Find where the given text appears and provide that cell's center as (X, Y) coordinate. 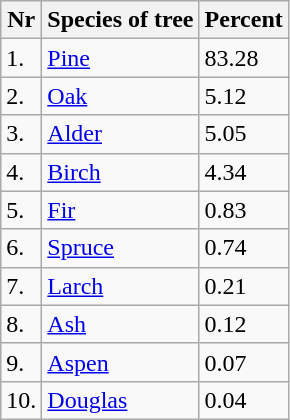
Ash (120, 324)
9. (22, 362)
Species of tree (120, 20)
Aspen (120, 362)
0.07 (244, 362)
0.74 (244, 248)
10. (22, 400)
Pine (120, 58)
0.21 (244, 286)
Oak (120, 96)
5.12 (244, 96)
6. (22, 248)
3. (22, 134)
Nr (22, 20)
Percent (244, 20)
0.83 (244, 210)
Douglas (120, 400)
8. (22, 324)
4. (22, 172)
83.28 (244, 58)
Spruce (120, 248)
5.05 (244, 134)
Alder (120, 134)
7. (22, 286)
Birch (120, 172)
5. (22, 210)
0.12 (244, 324)
1. (22, 58)
Fir (120, 210)
Larch (120, 286)
0.04 (244, 400)
4.34 (244, 172)
2. (22, 96)
